Identify which cell holds the provided text, then report its [X, Y] central coordinate. 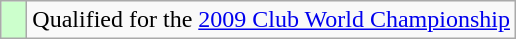
Qualified for the 2009 Club World Championship [272, 20]
